Output the [x, y] coordinate of the center of the cell containing the given text.  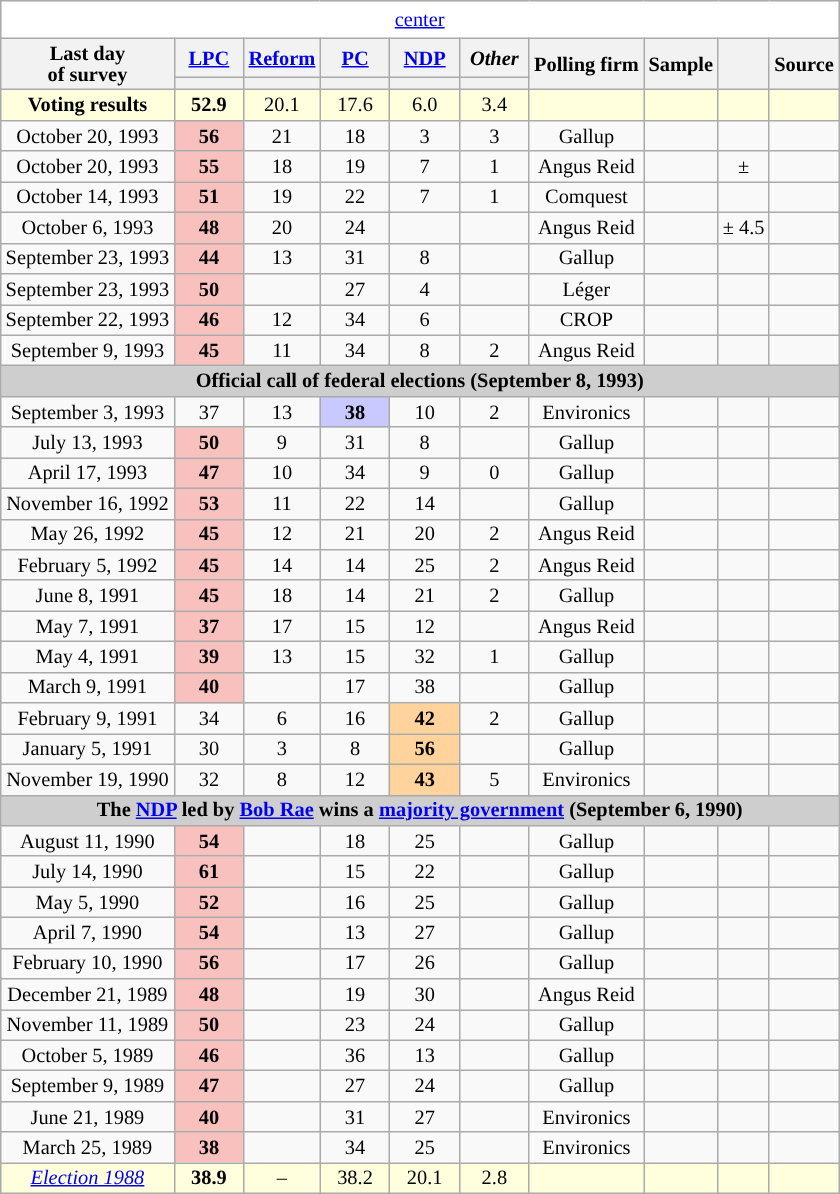
17.6 [355, 106]
CROP [586, 320]
October 14, 1993 [88, 196]
June 8, 1991 [88, 596]
Election 1988 [88, 1178]
Voting results [88, 106]
Source [804, 64]
November 11, 1989 [88, 1024]
61 [209, 872]
44 [209, 258]
May 5, 1990 [88, 902]
Reform [282, 58]
July 13, 1993 [88, 442]
PC [355, 58]
February 10, 1990 [88, 964]
4 [425, 288]
June 21, 1989 [88, 1116]
3.4 [495, 106]
Comquest [586, 196]
52 [209, 902]
December 21, 1989 [88, 994]
38.2 [355, 1178]
July 14, 1990 [88, 872]
February 5, 1992 [88, 564]
November 16, 1992 [88, 504]
November 19, 1990 [88, 780]
March 9, 1991 [88, 688]
January 5, 1991 [88, 748]
36 [355, 1056]
October 6, 1993 [88, 228]
53 [209, 504]
October 5, 1989 [88, 1056]
51 [209, 196]
39 [209, 656]
– [282, 1178]
52.9 [209, 106]
September 3, 1993 [88, 412]
Official call of federal elections (September 8, 1993) [420, 380]
September 9, 1993 [88, 350]
March 25, 1989 [88, 1148]
26 [425, 964]
May 7, 1991 [88, 626]
May 4, 1991 [88, 656]
23 [355, 1024]
center [420, 19]
April 17, 1993 [88, 472]
May 26, 1992 [88, 534]
43 [425, 780]
Last day of survey [88, 64]
April 7, 1990 [88, 932]
Polling firm [586, 64]
6.0 [425, 106]
± [744, 166]
42 [425, 718]
The NDP led by Bob Rae wins a majority government (September 6, 1990) [420, 810]
Léger [586, 288]
± 4.5 [744, 228]
September 9, 1989 [88, 1086]
Sample [681, 64]
NDP [425, 58]
August 11, 1990 [88, 840]
2.8 [495, 1178]
Other [495, 58]
LPC [209, 58]
55 [209, 166]
February 9, 1991 [88, 718]
September 22, 1993 [88, 320]
5 [495, 780]
0 [495, 472]
38.9 [209, 1178]
